Output the (x, y) coordinate of the center of the cell containing the given text.  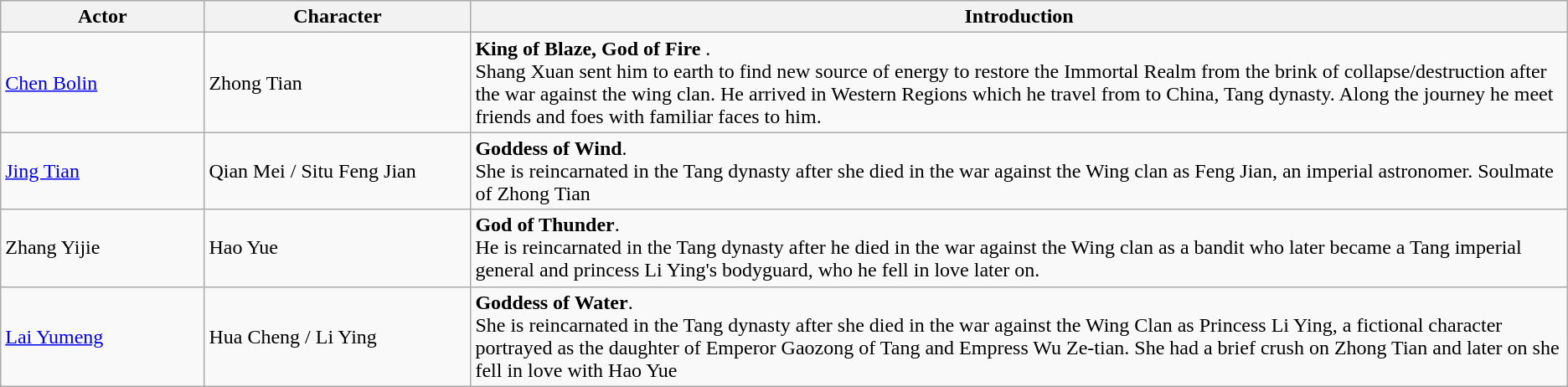
Qian Mei / Situ Feng Jian (338, 171)
Hua Cheng / Li Ying (338, 337)
Introduction (1019, 17)
Jing Tian (102, 171)
Lai Yumeng (102, 337)
Hao Yue (338, 248)
Zhong Tian (338, 82)
Actor (102, 17)
Chen Bolin (102, 82)
Zhang Yijie (102, 248)
Character (338, 17)
